Scan for the cell matching the given text and deliver its (x, y) coordinate at center. 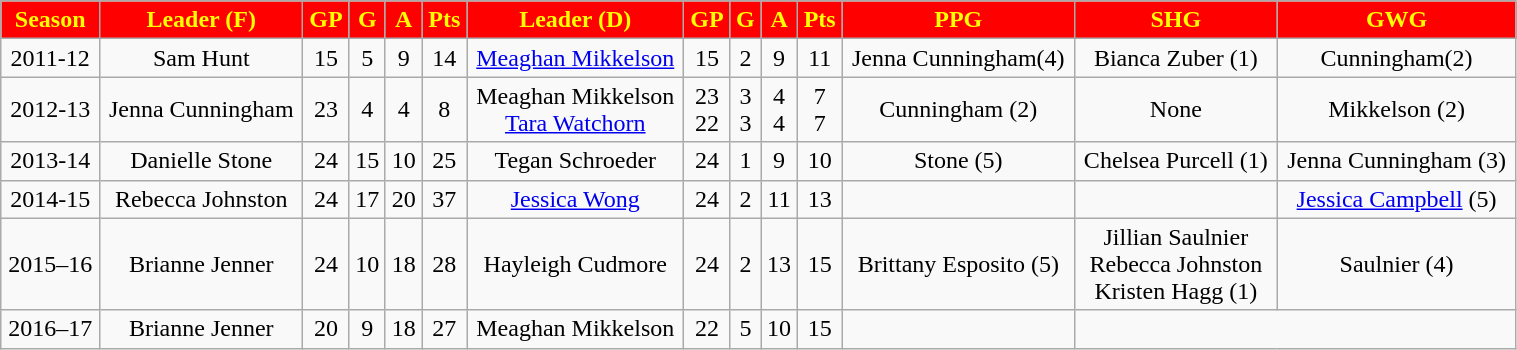
Saulnier (4) (1396, 264)
None (1176, 110)
Sam Hunt (202, 58)
Jenna Cunningham (3) (1396, 161)
Bianca Zuber (1) (1176, 58)
2015–16 (50, 264)
28 (444, 264)
1 (746, 161)
Rebecca Johnston (202, 199)
Mikkelson (2) (1396, 110)
Brittany Esposito (5) (958, 264)
Season (50, 20)
27 (444, 329)
2012-13 (50, 110)
SHG (1176, 20)
8 (444, 110)
Jessica Wong (576, 199)
GWG (1396, 20)
33 (746, 110)
44 (779, 110)
2013-14 (50, 161)
14 (444, 58)
Meaghan MikkelsonTara Watchorn (576, 110)
2322 (707, 110)
2016–17 (50, 329)
Jessica Campbell (5) (1396, 199)
Danielle Stone (202, 161)
PPG (958, 20)
25 (444, 161)
Cunningham (2) (958, 110)
Hayleigh Cudmore (576, 264)
Cunningham(2) (1396, 58)
Jillian SaulnierRebecca JohnstonKristen Hagg (1) (1176, 264)
Stone (5) (958, 161)
22 (707, 329)
37 (444, 199)
Leader (F) (202, 20)
17 (367, 199)
2014-15 (50, 199)
23 (326, 110)
Chelsea Purcell (1) (1176, 161)
Leader (D) (576, 20)
2011-12 (50, 58)
Jenna Cunningham (202, 110)
Tegan Schroeder (576, 161)
77 (820, 110)
Jenna Cunningham(4) (958, 58)
